Return the (x, y) coordinate for the center point of the cell that contains the specified text.  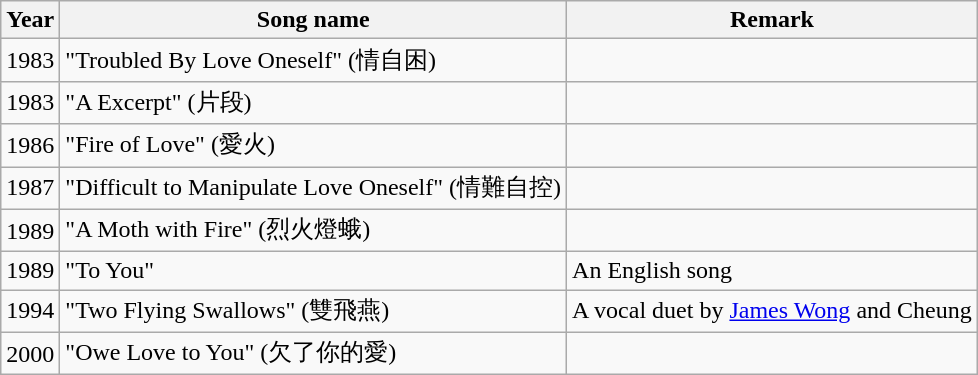
Remark (772, 20)
Song name (314, 20)
"To You" (314, 271)
1987 (30, 188)
"Fire of Love" (愛火) (314, 146)
"Troubled By Love Oneself" (情自困) (314, 60)
2000 (30, 354)
A vocal duet by James Wong and Cheung (772, 312)
1994 (30, 312)
"Two Flying Swallows" (雙飛燕) (314, 312)
Year (30, 20)
1986 (30, 146)
"Difficult to Manipulate Love Oneself" (情難自控) (314, 188)
An English song (772, 271)
"A Moth with Fire" (烈火燈蛾) (314, 230)
"A Excerpt" (片段) (314, 102)
"Owe Love to You" (欠了你的愛) (314, 354)
